Return (X, Y) of the center of cell containing provided text 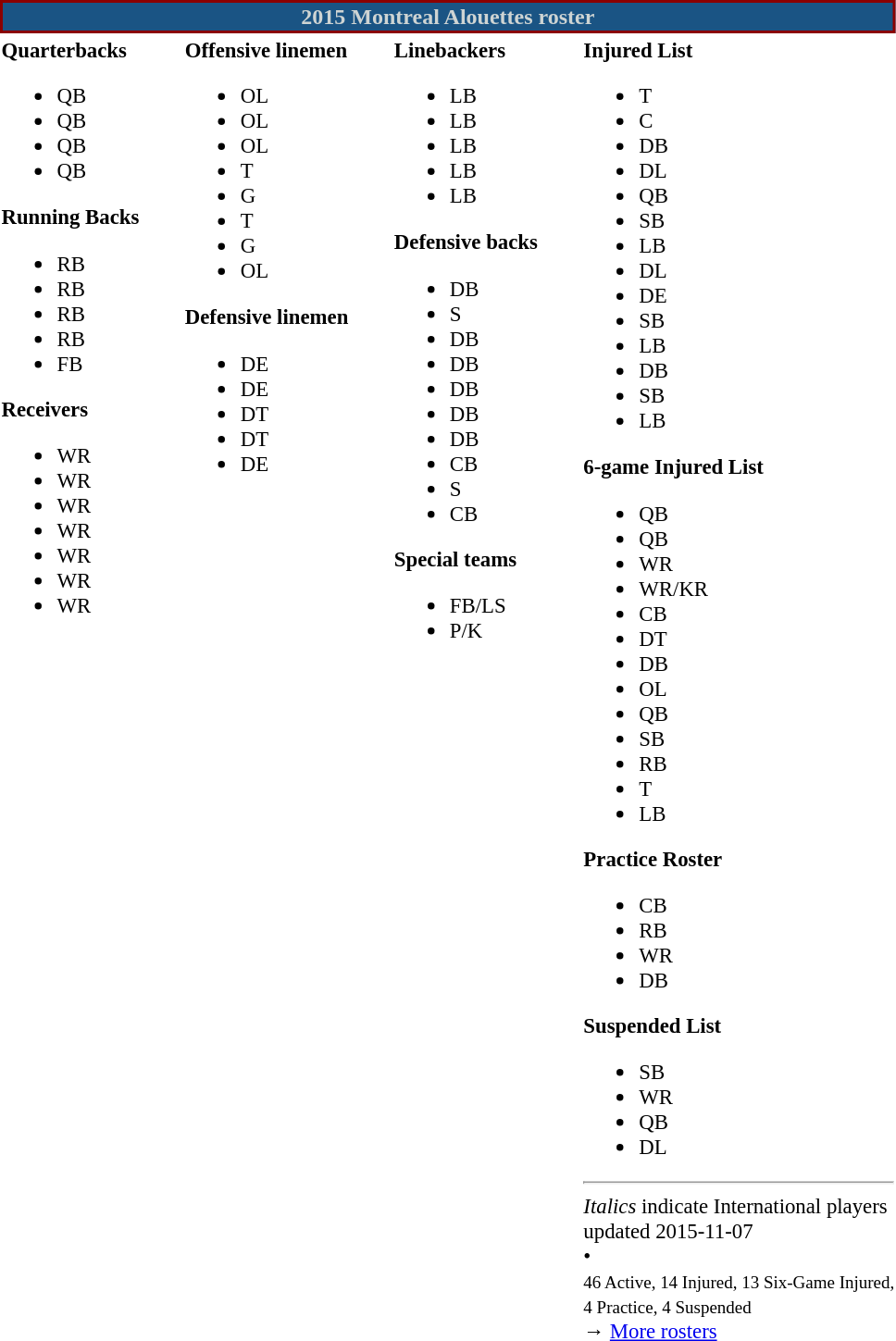
2015 Montreal Alouettes roster (448, 17)
